Identify which cell holds the provided text, then report its (x, y) central coordinate. 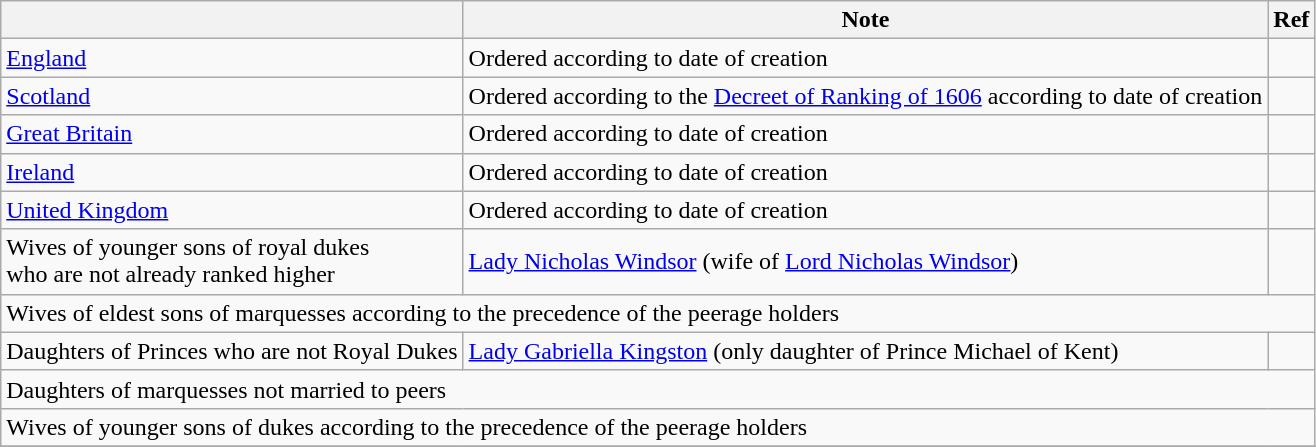
United Kingdom (232, 210)
Great Britain (232, 134)
Daughters of Princes who are not Royal Dukes (232, 351)
Note (866, 20)
Lady Nicholas Windsor (wife of Lord Nicholas Windsor) (866, 262)
Scotland (232, 96)
Ref (1292, 20)
Wives of younger sons of dukes according to the precedence of the peerage holders (658, 427)
Wives of younger sons of royal dukeswho are not already ranked higher (232, 262)
Ireland (232, 172)
Wives of eldest sons of marquesses according to the precedence of the peerage holders (658, 313)
Lady Gabriella Kingston (only daughter of Prince Michael of Kent) (866, 351)
England (232, 58)
Ordered according to the Decreet of Ranking of 1606 according to date of creation (866, 96)
Daughters of marquesses not married to peers (658, 389)
